From the cell containing the given text, extract its center point as [X, Y] coordinate. 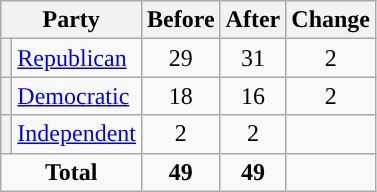
Republican [77, 58]
Democratic [77, 96]
Party [72, 20]
16 [253, 96]
Independent [77, 134]
18 [180, 96]
31 [253, 58]
Total [72, 172]
After [253, 20]
29 [180, 58]
Before [180, 20]
Change [331, 20]
